Find where the given text appears and provide that cell's center as [x, y] coordinate. 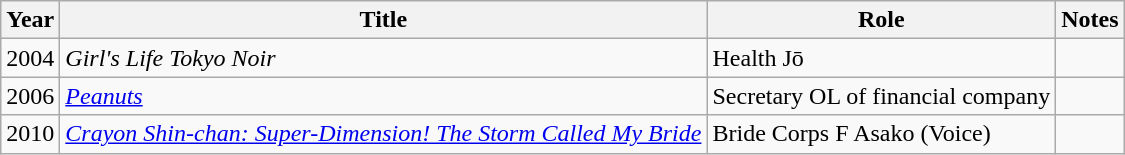
Girl's Life Tokyo Noir [384, 58]
2010 [30, 134]
Crayon Shin-chan: Super-Dimension! The Storm Called My Bride [384, 134]
Health Jō [882, 58]
Notes [1090, 20]
Bride Corps F Asako (Voice) [882, 134]
Secretary OL of financial company [882, 96]
Role [882, 20]
2004 [30, 58]
2006 [30, 96]
Peanuts [384, 96]
Year [30, 20]
Title [384, 20]
